Extract the (X, Y) coordinate from the center of the cell holding the provided text.  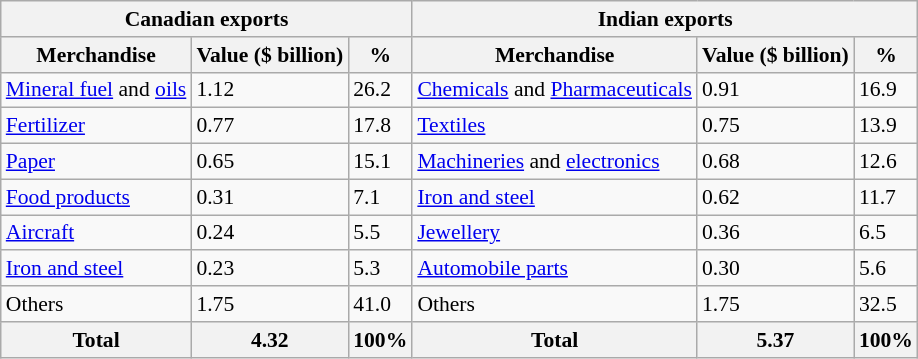
16.9 (886, 90)
15.1 (380, 162)
Aircraft (96, 233)
Paper (96, 162)
0.65 (270, 162)
13.9 (886, 126)
Textiles (554, 126)
5.5 (380, 233)
Canadian exports (207, 19)
0.31 (270, 197)
0.36 (776, 233)
32.5 (886, 304)
0.24 (270, 233)
0.23 (270, 269)
Mineral fuel and oils (96, 90)
7.1 (380, 197)
17.8 (380, 126)
0.62 (776, 197)
0.30 (776, 269)
4.32 (270, 340)
12.6 (886, 162)
Food products (96, 197)
Automobile parts (554, 269)
0.68 (776, 162)
11.7 (886, 197)
6.5 (886, 233)
Machineries and electronics (554, 162)
0.75 (776, 126)
26.2 (380, 90)
Jewellery (554, 233)
41.0 (380, 304)
5.3 (380, 269)
0.91 (776, 90)
0.77 (270, 126)
1.12 (270, 90)
Chemicals and Pharmaceuticals (554, 90)
5.37 (776, 340)
5.6 (886, 269)
Indian exports (665, 19)
Fertilizer (96, 126)
